Detect which cell encompasses the target text, then output its [x, y] center coordinate. 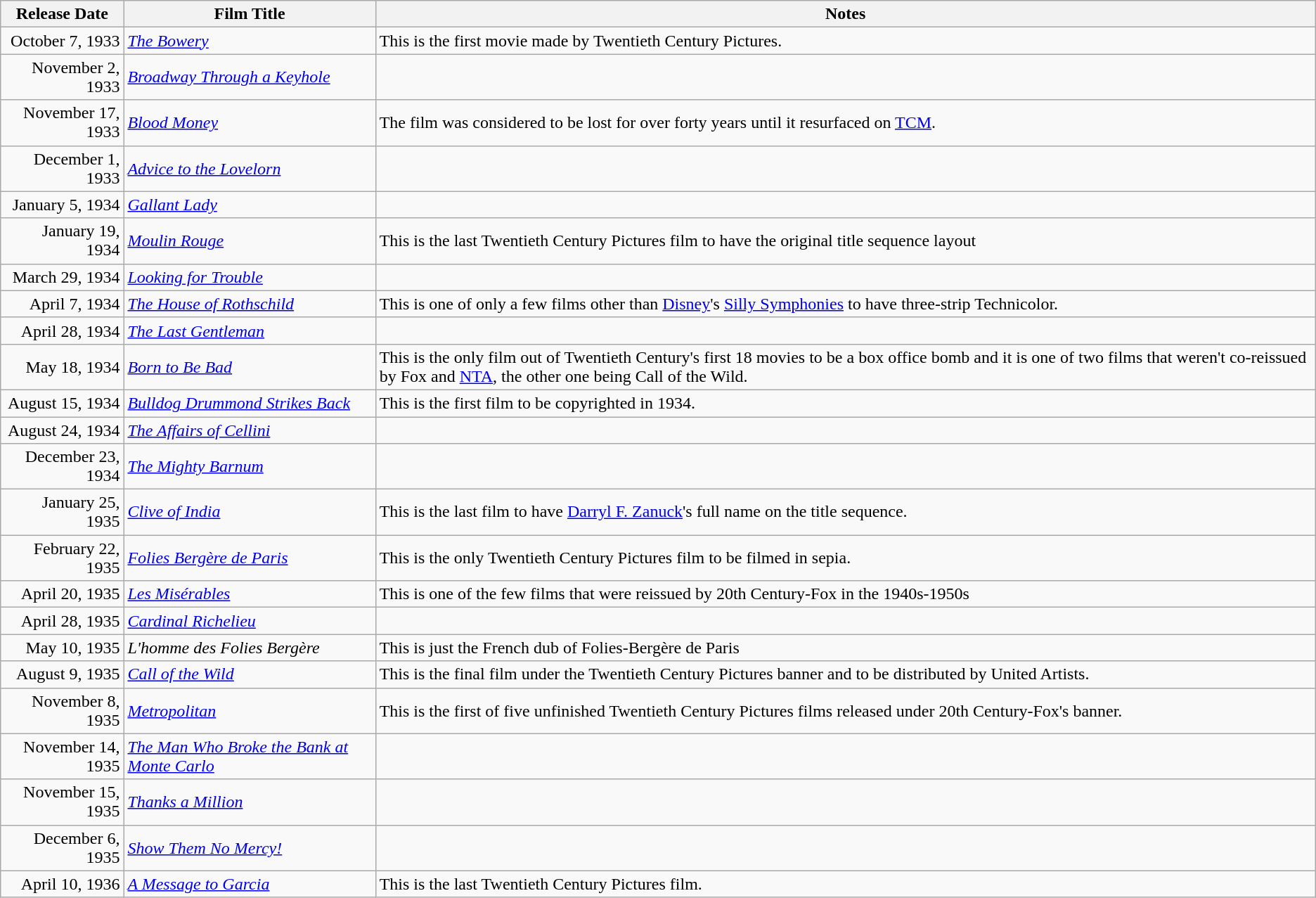
April 10, 1936 [62, 884]
Advice to the Lovelorn [250, 169]
The film was considered to be lost for over forty years until it resurfaced on TCM. [845, 122]
This is one of the few films that were reissued by 20th Century-Fox in the 1940s-1950s [845, 594]
May 18, 1934 [62, 367]
This is the first of five unfinished Twentieth Century Pictures films released under 20th Century-Fox's banner. [845, 710]
This is the first movie made by Twentieth Century Pictures. [845, 41]
This is the final film under the Twentieth Century Pictures banner and to be distributed by United Artists. [845, 674]
April 28, 1935 [62, 621]
February 22, 1935 [62, 558]
This is the last Twentieth Century Pictures film. [845, 884]
The Affairs of Cellini [250, 430]
This is the only Twentieth Century Pictures film to be filmed in sepia. [845, 558]
November 2, 1933 [62, 77]
January 5, 1934 [62, 205]
This is just the French dub of Folies-Bergère de Paris [845, 648]
The Last Gentleman [250, 331]
Les Misérables [250, 594]
October 7, 1933 [62, 41]
Release Date [62, 14]
This is the first film to be copyrighted in 1934. [845, 403]
A Message to Garcia [250, 884]
January 19, 1934 [62, 240]
April 28, 1934 [62, 331]
January 25, 1935 [62, 512]
Film Title [250, 14]
May 10, 1935 [62, 648]
November 14, 1935 [62, 757]
Cardinal Richelieu [250, 621]
L'homme des Folies Bergère [250, 648]
December 6, 1935 [62, 848]
Folies Bergère de Paris [250, 558]
November 8, 1935 [62, 710]
April 7, 1934 [62, 304]
Show Them No Mercy! [250, 848]
This is one of only a few films other than Disney's Silly Symphonies to have three-strip Technicolor. [845, 304]
August 24, 1934 [62, 430]
Metropolitan [250, 710]
Bulldog Drummond Strikes Back [250, 403]
December 1, 1933 [62, 169]
The Man Who Broke the Bank at Monte Carlo [250, 757]
The Bowery [250, 41]
This is the last Twentieth Century Pictures film to have the original title sequence layout [845, 240]
Clive of India [250, 512]
March 29, 1934 [62, 277]
Moulin Rouge [250, 240]
August 15, 1934 [62, 403]
Born to Be Bad [250, 367]
This is the last film to have Darryl F. Zanuck's full name on the title sequence. [845, 512]
Blood Money [250, 122]
Thanks a Million [250, 802]
August 9, 1935 [62, 674]
November 17, 1933 [62, 122]
Notes [845, 14]
Looking for Trouble [250, 277]
December 23, 1934 [62, 467]
April 20, 1935 [62, 594]
Call of the Wild [250, 674]
Gallant Lady [250, 205]
The House of Rothschild [250, 304]
The Mighty Barnum [250, 467]
November 15, 1935 [62, 802]
Broadway Through a Keyhole [250, 77]
